Detect which cell encompasses the target text, then output its [X, Y] center coordinate. 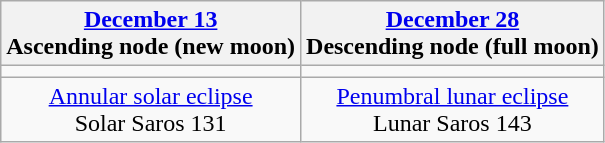
Penumbral lunar eclipseLunar Saros 143 [453, 110]
December 13Ascending node (new moon) [151, 34]
Annular solar eclipseSolar Saros 131 [151, 110]
December 28Descending node (full moon) [453, 34]
